Capture the cell that displays the provided text and extract its (x, y) central coordinate. 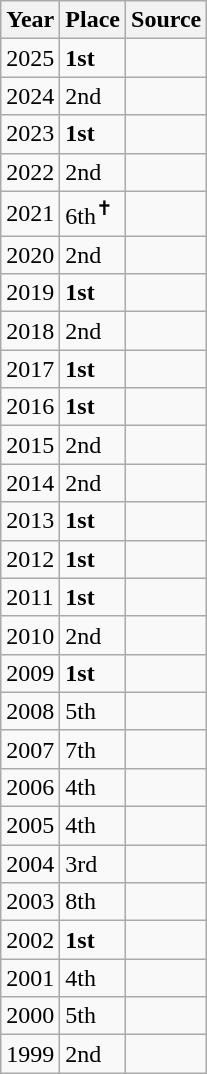
2010 (30, 635)
2004 (30, 864)
2002 (30, 940)
2006 (30, 787)
2008 (30, 711)
2003 (30, 902)
Year (30, 20)
2017 (30, 369)
2012 (30, 559)
2013 (30, 521)
3rd (93, 864)
2014 (30, 483)
7th (93, 749)
Place (93, 20)
1999 (30, 1054)
2000 (30, 1016)
2007 (30, 749)
2001 (30, 978)
2015 (30, 445)
6th✝ (93, 214)
2025 (30, 58)
2005 (30, 826)
2019 (30, 293)
2011 (30, 597)
2009 (30, 673)
2016 (30, 407)
2022 (30, 172)
Source (166, 20)
2020 (30, 255)
2024 (30, 96)
2021 (30, 214)
2018 (30, 331)
2023 (30, 134)
8th (93, 902)
